Identify which cell holds the provided text, then report its [X, Y] central coordinate. 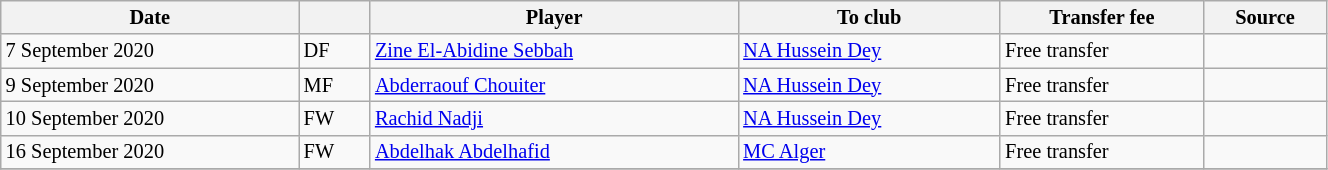
To club [869, 17]
MF [334, 85]
9 September 2020 [150, 85]
7 September 2020 [150, 51]
Abderraouf Chouiter [554, 85]
Player [554, 17]
16 September 2020 [150, 152]
Transfer fee [1102, 17]
10 September 2020 [150, 118]
Zine El-Abidine Sebbah [554, 51]
DF [334, 51]
Source [1266, 17]
Date [150, 17]
Abdelhak Abdelhafid [554, 152]
MC Alger [869, 152]
Rachid Nadji [554, 118]
